From the cell containing the given text, extract its center point as [X, Y] coordinate. 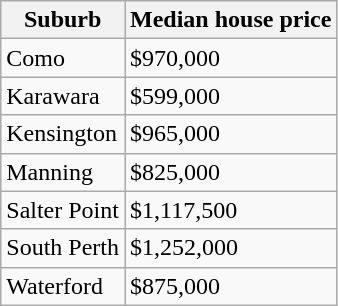
$875,000 [230, 286]
Karawara [63, 96]
Waterford [63, 286]
$965,000 [230, 134]
South Perth [63, 248]
Como [63, 58]
$599,000 [230, 96]
Kensington [63, 134]
$1,252,000 [230, 248]
$970,000 [230, 58]
Manning [63, 172]
Salter Point [63, 210]
Median house price [230, 20]
Suburb [63, 20]
$1,117,500 [230, 210]
$825,000 [230, 172]
